Identify which cell holds the provided text, then report its (x, y) central coordinate. 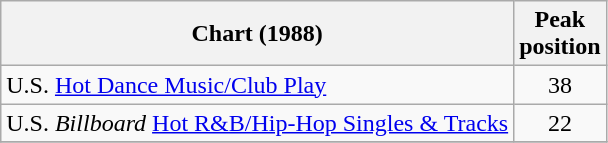
22 (560, 123)
U.S. Billboard Hot R&B/Hip-Hop Singles & Tracks (258, 123)
Peakposition (560, 34)
Chart (1988) (258, 34)
U.S. Hot Dance Music/Club Play (258, 85)
38 (560, 85)
